For the text-containing cell, return its midpoint in (x, y) coordinate format. 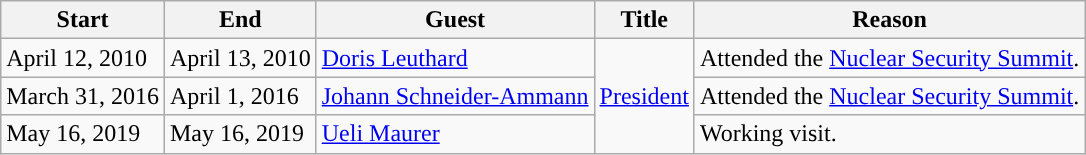
President (644, 96)
March 31, 2016 (83, 96)
Guest (455, 20)
Start (83, 20)
April 1, 2016 (240, 96)
Ueli Maurer (455, 134)
April 13, 2010 (240, 58)
Reason (889, 20)
Johann Schneider-Ammann (455, 96)
Working visit. (889, 134)
End (240, 20)
April 12, 2010 (83, 58)
Doris Leuthard (455, 58)
Title (644, 20)
